Detect which cell encompasses the target text, then output its (X, Y) center coordinate. 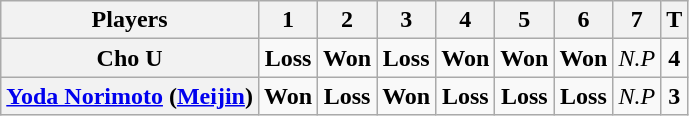
5 (524, 20)
T (674, 20)
6 (584, 20)
Players (130, 20)
Cho U (130, 58)
7 (637, 20)
1 (288, 20)
2 (348, 20)
Yoda Norimoto (Meijin) (130, 96)
